Identify which cell holds the provided text, then report its [X, Y] central coordinate. 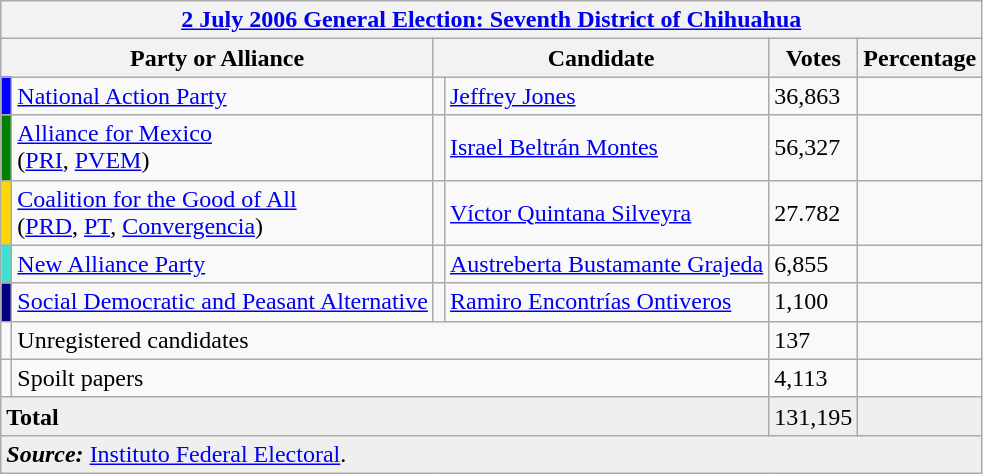
Spoilt papers [390, 378]
Ramiro Encontrías Ontiveros [606, 302]
4,113 [814, 378]
Israel Beltrán Montes [606, 148]
2 July 2006 General Election: Seventh District of Chihuahua [492, 20]
Candidate [600, 58]
Total [385, 416]
Coalition for the Good of All(PRD, PT, Convergencia) [223, 212]
137 [814, 340]
36,863 [814, 96]
Party or Alliance [218, 58]
Votes [814, 58]
Austreberta Bustamante Grajeda [606, 264]
56,327 [814, 148]
Unregistered candidates [390, 340]
Source: Instituto Federal Electoral. [492, 454]
New Alliance Party [223, 264]
Social Democratic and Peasant Alternative [223, 302]
6,855 [814, 264]
Alliance for Mexico(PRI, PVEM) [223, 148]
National Action Party [223, 96]
Percentage [920, 58]
131,195 [814, 416]
Jeffrey Jones [606, 96]
1,100 [814, 302]
27.782 [814, 212]
Víctor Quintana Silveyra [606, 212]
